Find where the given text appears and provide that cell's center as (X, Y) coordinate. 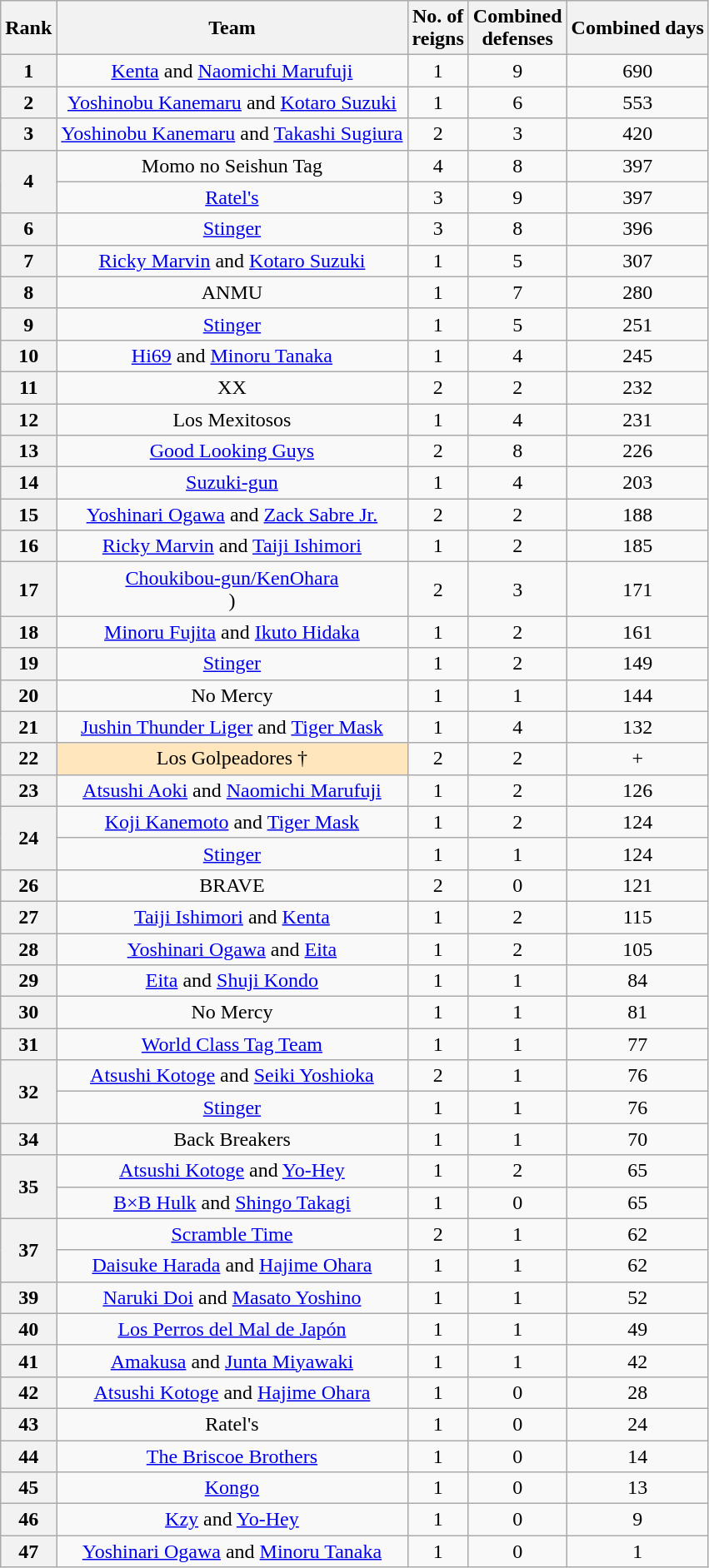
Team (232, 28)
Yoshinari Ogawa and Minoru Tanaka (232, 1551)
81 (637, 1013)
Atsushi Kotoge and Hajime Ohara (232, 1392)
46 (28, 1520)
226 (637, 451)
31 (28, 1044)
690 (637, 71)
XX (232, 387)
39 (28, 1297)
47 (28, 1551)
Eita and Shuji Kondo (232, 981)
29 (28, 981)
23 (28, 790)
Yoshinari Ogawa and Eita (232, 948)
105 (637, 948)
15 (28, 515)
41 (28, 1361)
132 (637, 727)
553 (637, 102)
Kongo (232, 1488)
20 (28, 695)
21 (28, 727)
232 (637, 387)
Hi69 and Minoru Tanaka (232, 356)
16 (28, 546)
19 (28, 664)
115 (637, 917)
396 (637, 229)
Naruki Doi and Masato Yoshino (232, 1297)
30 (28, 1013)
17 (28, 590)
Yoshinobu Kanemaru and Takashi Sugiura (232, 134)
Suzuki-gun (232, 483)
40 (28, 1329)
Good Looking Guys (232, 451)
Koji Kanemoto and Tiger Mask (232, 822)
Atsushi Aoki and Naomichi Marufuji (232, 790)
Los Mexitosos (232, 419)
126 (637, 790)
Daisuke Harada and Hajime Ohara (232, 1266)
18 (28, 632)
Momo no Seishun Tag (232, 166)
B×B Hulk and Shingo Takagi (232, 1202)
45 (28, 1488)
231 (637, 419)
84 (637, 981)
Amakusa and Junta Miyawaki (232, 1361)
Choukibou-gun/KenOhara) (232, 590)
Rank (28, 28)
251 (637, 324)
32 (28, 1092)
149 (637, 664)
11 (28, 387)
188 (637, 515)
307 (637, 261)
Taiji Ishimori and Kenta (232, 917)
Los Perros del Mal de Japón (232, 1329)
144 (637, 695)
Jushin Thunder Liger and Tiger Mask (232, 727)
420 (637, 134)
+ (637, 759)
No. ofreigns (438, 28)
Los Golpeadores † (232, 759)
World Class Tag Team (232, 1044)
37 (28, 1250)
Combineddefenses (517, 28)
203 (637, 483)
185 (637, 546)
49 (637, 1329)
26 (28, 885)
Combined days (637, 28)
161 (637, 632)
Minoru Fujita and Ikuto Hidaka (232, 632)
27 (28, 917)
ANMU (232, 292)
35 (28, 1187)
Yoshinari Ogawa and Zack Sabre Jr. (232, 515)
Scramble Time (232, 1234)
Kzy and Yo-Hey (232, 1520)
22 (28, 759)
34 (28, 1139)
10 (28, 356)
121 (637, 885)
12 (28, 419)
Ricky Marvin and Kotaro Suzuki (232, 261)
245 (637, 356)
Atsushi Kotoge and Seiki Yoshioka (232, 1076)
171 (637, 590)
70 (637, 1139)
52 (637, 1297)
43 (28, 1424)
44 (28, 1456)
Atsushi Kotoge and Yo-Hey (232, 1171)
Ricky Marvin and Taiji Ishimori (232, 546)
Back Breakers (232, 1139)
280 (637, 292)
BRAVE (232, 885)
The Briscoe Brothers (232, 1456)
77 (637, 1044)
Kenta and Naomichi Marufuji (232, 71)
Yoshinobu Kanemaru and Kotaro Suzuki (232, 102)
